Locate the cell with the specified text and output its (X, Y) center coordinate. 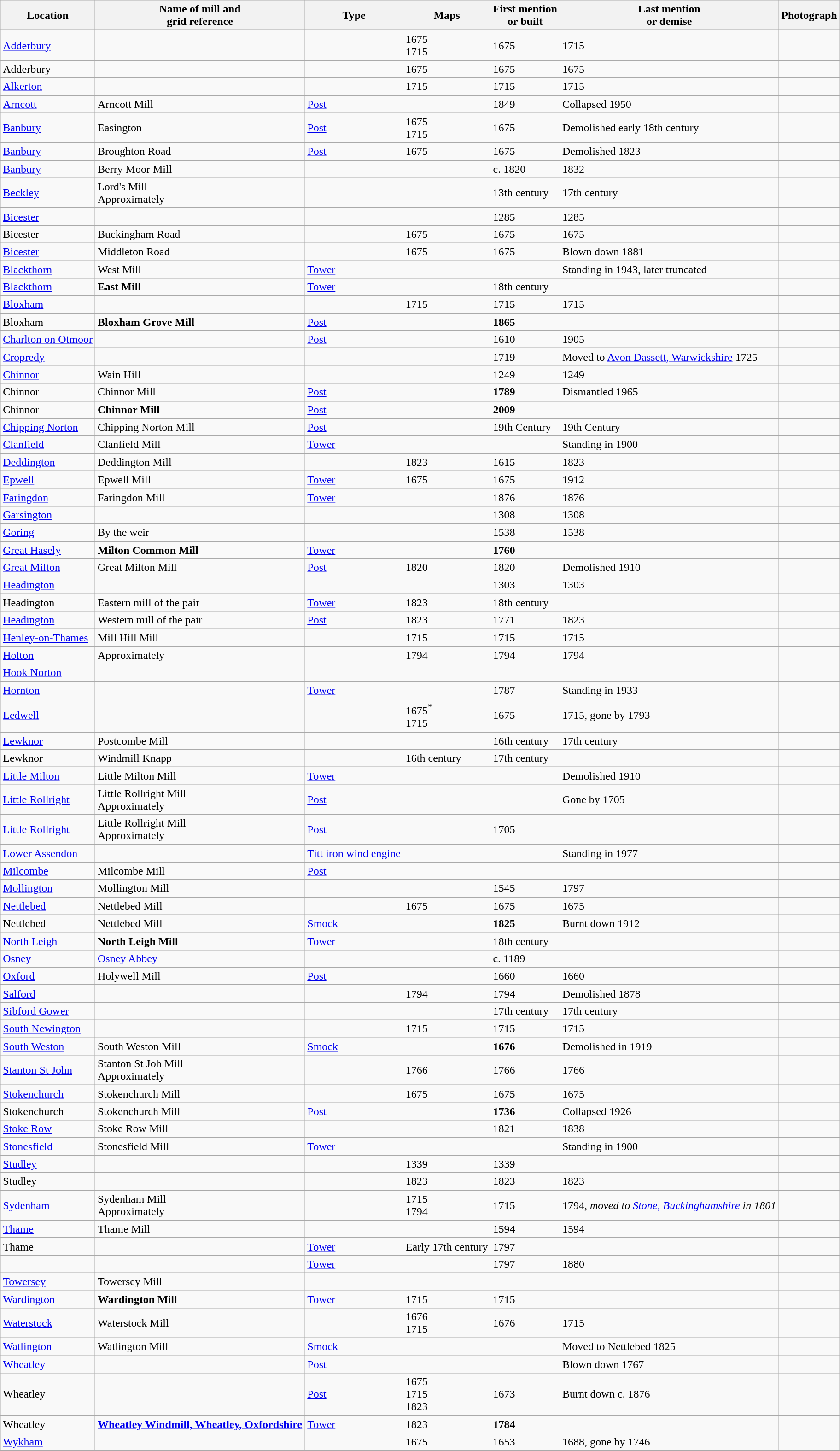
Standing in 1977 (669, 853)
Stonesfield (48, 1146)
1615 (525, 462)
1789 (525, 392)
Dismantled 1965 (669, 392)
Type (354, 16)
Lord's MillApproximately (200, 193)
Wheatley Windmill, Wheatley, Oxfordshire (200, 1424)
Great Milton (48, 568)
Sibford Gower (48, 1011)
Epwell (48, 480)
1821 (525, 1129)
Alkerton (48, 87)
By the weir (200, 532)
Waterstock Mill (200, 1322)
North Leigh (48, 941)
1794, moved to Stone, Buckinghamshire in 1801 (669, 1205)
2009 (525, 410)
Burnt down c. 1876 (669, 1394)
1673 (525, 1394)
Moved to Avon Dassett, Warwickshire 1725 (669, 357)
Buckingham Road (200, 234)
Early 17th century (447, 1246)
Little Milton Mill (200, 776)
Epwell Mill (200, 480)
Waterstock (48, 1322)
1865 (525, 322)
First mentionor built (525, 16)
East Mill (200, 287)
1825 (525, 923)
Osney Abbey (200, 958)
Gone by 1705 (669, 800)
Stonesfield Mill (200, 1146)
Middleton Road (200, 252)
Location (48, 16)
Great Milton Mill (200, 568)
Deddington Mill (200, 462)
Chipping Norton (48, 427)
Arncott (48, 104)
Stanton St Joh MillApproximately (200, 1070)
17151794 (447, 1205)
Stoke Row (48, 1129)
1736 (525, 1111)
Mill Hill Mill (200, 638)
1705 (525, 829)
West Mill (200, 270)
Clanfield Mill (200, 445)
North Leigh Mill (200, 941)
Holywell Mill (200, 976)
Standing in 1933 (669, 690)
1675*1715 (447, 716)
Milton Common Mill (200, 550)
Name of mill andgrid reference (200, 16)
1545 (525, 888)
Towersey (48, 1281)
Easington (200, 128)
Salford (48, 993)
1787 (525, 690)
Cropredy (48, 357)
Demolished 1878 (669, 993)
Demolished in 1919 (669, 1046)
Faringdon (48, 497)
Watlington Mill (200, 1347)
Osney (48, 958)
Mollington Mill (200, 888)
13th century (525, 193)
1905 (669, 340)
Arncott Mill (200, 104)
Hook Norton (48, 673)
1715, gone by 1793 (669, 716)
1832 (669, 169)
Demolished early 18th century (669, 128)
Berry Moor Mill (200, 169)
Postcombe Mill (200, 741)
Wardington (48, 1299)
Henley-on-Thames (48, 638)
1784 (525, 1424)
South Weston (48, 1046)
Lower Assendon (48, 853)
1771 (525, 620)
1610 (525, 340)
1838 (669, 1129)
Moved to Nettlebed 1825 (669, 1347)
Sydenham MillApproximately (200, 1205)
Thame Mill (200, 1229)
Maps (447, 16)
1653 (525, 1442)
Watlington (48, 1347)
Demolished 1823 (669, 152)
Hornton (48, 690)
Stoke Row Mill (200, 1129)
Western mill of the pair (200, 620)
167517151823 (447, 1394)
1719 (525, 357)
Sydenham (48, 1205)
Bloxham Grove Mill (200, 322)
1849 (525, 104)
Garsington (48, 515)
Chipping Norton Mill (200, 427)
Last mention or demise (669, 16)
1760 (525, 550)
Towersey Mill (200, 1281)
Holton (48, 655)
Milcombe (48, 871)
Blown down 1767 (669, 1364)
Collapsed 1950 (669, 104)
Burnt down 1912 (669, 923)
c. 1820 (525, 169)
Milcombe Mill (200, 871)
Photograph (809, 16)
1912 (669, 480)
Beckley (48, 193)
Collapsed 1926 (669, 1111)
Clanfield (48, 445)
Great Hasely (48, 550)
1880 (669, 1264)
16761715 (447, 1322)
Titt iron wind engine (354, 853)
Wardington Mill (200, 1299)
Broughton Road (200, 152)
Standing in 1943, later truncated (669, 270)
South Newington (48, 1029)
Little Milton (48, 776)
South Weston Mill (200, 1046)
Mollington (48, 888)
Goring (48, 532)
Oxford (48, 976)
1688, gone by 1746 (669, 1442)
Stanton St John (48, 1070)
c. 1189 (525, 958)
Blown down 1881 (669, 252)
Faringdon Mill (200, 497)
Deddington (48, 462)
Approximately (200, 655)
Eastern mill of the pair (200, 603)
Charlton on Otmoor (48, 340)
Ledwell (48, 716)
Wain Hill (200, 375)
Wykham (48, 1442)
Windmill Knapp (200, 758)
